Return the (X, Y) coordinate for the center point of the cell that contains the specified text.  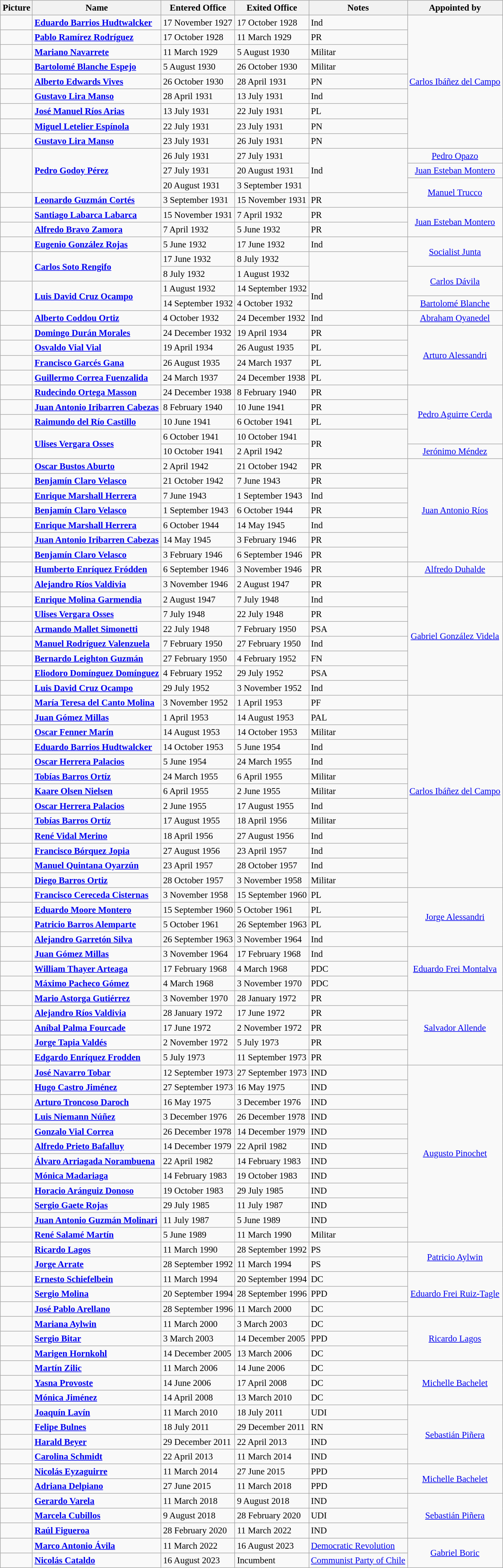
Diego Barros Ortiz (97, 880)
Felipe Bulnes (97, 1427)
Gabriel González Videla (455, 636)
Jorge Tapia Valdés (97, 1043)
Mónica Madariaga (97, 1176)
Santiago Labarca Labarca (97, 215)
Jorge Arrate (97, 1264)
Jerónimo Méndez (455, 451)
René Salamé Martín (97, 1235)
Carlos Soto Rengifo (97, 267)
Marigen Hornkohl (97, 1353)
Alfredo Duhalde (455, 570)
11 March 2006 (198, 1368)
Alberto Coddou Ortiz (97, 318)
Mario Astorga Gutiérrez (97, 999)
Francisco Bórquez Jopia (97, 851)
José Manuel Ríos Arias (97, 111)
Adriana Delpiano (97, 1486)
Humberto Enríquez Fródden (97, 570)
Álvaro Arriagada Norambuena (97, 1161)
Communist Party of Chile (358, 1560)
13 March 2010 (272, 1398)
Bartolomé Blanche (455, 304)
Enrique Molina Garmendia (97, 599)
Juan Antonio Guzmán Molinari (97, 1220)
Raimundo del Río Castillo (97, 422)
Augusto Pinochet (455, 1154)
Francisco Cereceda Cisternas (97, 895)
Gabriel Boric (455, 1553)
RN (358, 1427)
Alejandro Garretón Silva (97, 939)
Exited Office (272, 8)
Carolina Schmidt (97, 1457)
Miguel Letelier Espínola (97, 126)
11 September 1973 (272, 1058)
Alfredo Prieto Bafalluy (97, 1146)
Edgardo Enríquez Frodden (97, 1058)
Kaare Olsen Nielsen (97, 791)
Gerardo Varela (97, 1501)
Eduardo Frei Ruiz-Tagle (455, 1294)
Eliodoro Domínguez Domínguez (97, 673)
Abraham Oyanedel (455, 318)
Gonzalo Vial Correa (97, 1131)
Manuel Rodríguez Valenzuela (97, 643)
María Teresa del Canto Molina (97, 703)
José Pablo Arellano (97, 1309)
Appointed by (455, 8)
Sergio Gaete Rojas (97, 1205)
13 March 2006 (272, 1353)
Mariano Navarrete (97, 52)
Arturo Troncoso Daroch (97, 1102)
Picture (17, 8)
René Vidal Merino (97, 836)
Eugenio González Rojas (97, 244)
Nicolás Cataldo (97, 1560)
Marcela Cubillos (97, 1516)
Hugo Castro Jiménez (97, 1087)
Oscar Bustos Aburto (97, 466)
14 April 2008 (198, 1398)
11 March 2010 (198, 1412)
Manuel Trucco (455, 193)
Nicolás Eyzaguirre (97, 1472)
Máximo Pacheco Gómez (97, 984)
Sergio Molina (97, 1294)
Francisco Garcés Gana (97, 363)
Mónica Jiménez (97, 1398)
Pedro Opazo (455, 156)
Incumbent (272, 1560)
Patricio Aylwin (455, 1257)
Horacio Aránguiz Donoso (97, 1190)
Domingo Durán Morales (97, 333)
Aníbal Palma Fourcade (97, 1028)
Yasna Provoste (97, 1383)
Democratic Revolution (358, 1546)
Luis Niemann Núñez (97, 1117)
Bernardo Leighton Guzmán (97, 658)
17 November 1927 (198, 23)
Martín Zilic (97, 1368)
FN (358, 658)
Marco Antonio Ávila (97, 1546)
Carlos Dávila (455, 282)
Bartolomé Blanche Espejo (97, 67)
Rudecindo Ortega Masson (97, 392)
Eduardo Frei Montalva (455, 969)
Name (97, 8)
Notes (358, 8)
Pedro Godoy Pérez (97, 171)
Entered Office (198, 8)
Alberto Edwards Vives (97, 82)
Juan Antonio Ríos (455, 510)
Sergio Bitar (97, 1338)
Osvaldo Vial Vial (97, 348)
Joaquín Lavín (97, 1412)
Armando Mallet Simonetti (97, 629)
Ernesto Schiefelbein (97, 1279)
Salvador Allende (455, 1028)
Arturo Alessandri (455, 355)
12 September 1973 (198, 1072)
Manuel Quintana Oyarzún (97, 865)
Oscar Fenner Marín (97, 732)
William Thayer Arteaga (97, 969)
PF (358, 703)
Mariana Aylwin (97, 1324)
José Navarro Tobar (97, 1072)
Jorge Alessandri (455, 917)
17 April 2008 (272, 1383)
Pedro Aguirre Cerda (455, 414)
Socialist Junta (455, 252)
Patricio Barros Alemparte (97, 925)
Alfredo Bravo Zamora (97, 230)
PAL (358, 717)
Leonardo Guzmán Cortés (97, 200)
Raúl Figueroa (97, 1531)
Guillermo Correa Fuenzalida (97, 378)
Pablo Ramírez Rodríguez (97, 37)
Eduardo Moore Montero (97, 910)
Harald Beyer (97, 1442)
